Provide the (x, y) coordinate of the cell's center where the given text is located.  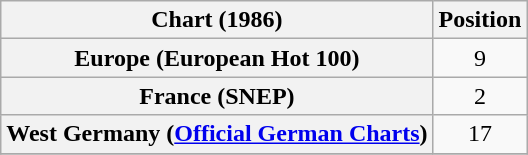
Chart (1986) (217, 20)
17 (480, 134)
West Germany (Official German Charts) (217, 134)
Europe (European Hot 100) (217, 58)
9 (480, 58)
France (SNEP) (217, 96)
2 (480, 96)
Position (480, 20)
